Capture the cell that displays the provided text and extract its (x, y) central coordinate. 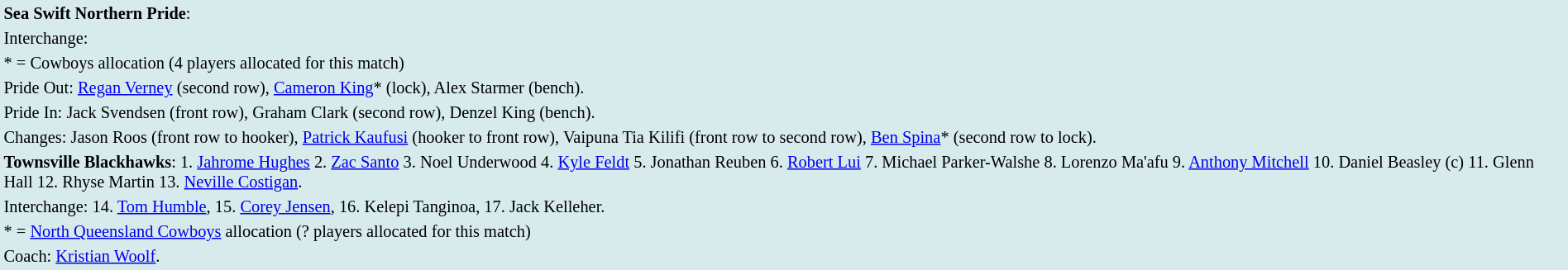
Interchange: 14. Tom Humble, 15. Corey Jensen, 16. Kelepi Tanginoa, 17. Jack Kelleher. (784, 206)
Interchange: (784, 38)
Sea Swift Northern Pride: (784, 13)
* = Cowboys allocation (4 players allocated for this match) (784, 63)
Pride Out: Regan Verney (second row), Cameron King* (lock), Alex Starmer (bench). (784, 88)
* = North Queensland Cowboys allocation (? players allocated for this match) (784, 231)
Coach: Kristian Woolf. (784, 256)
Pride In: Jack Svendsen (front row), Graham Clark (second row), Denzel King (bench). (784, 112)
